Find where the given text appears and provide that cell's center as (X, Y) coordinate. 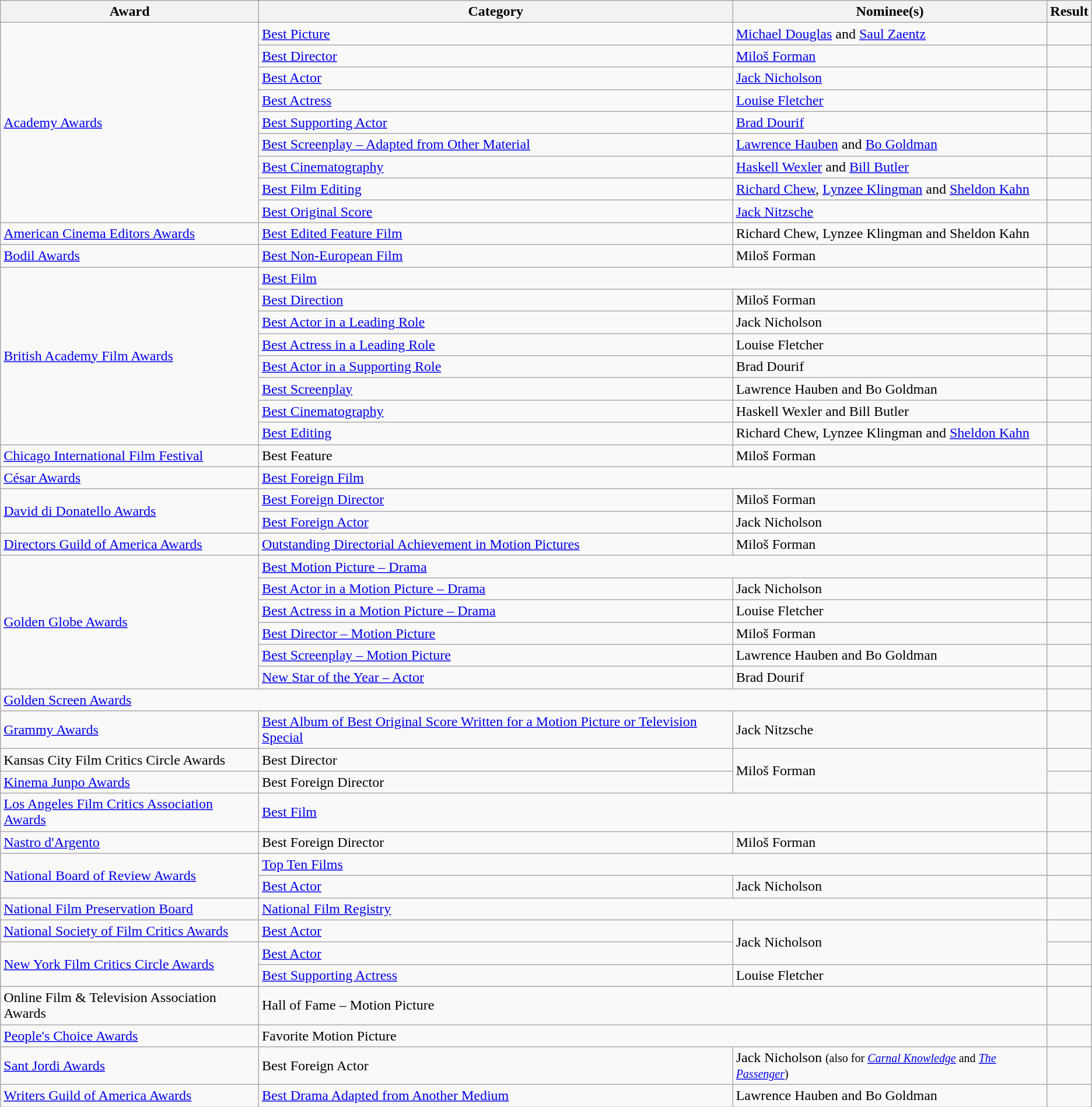
Golden Screen Awards (524, 700)
National Film Preservation Board (129, 909)
Best Actress in a Motion Picture – Drama (496, 611)
National Society of Film Critics Awards (129, 931)
Category (496, 12)
Best Edited Feature Film (496, 233)
Chicago International Film Festival (129, 456)
Sant Jordi Awards (129, 1066)
Online Film & Television Association Awards (129, 1006)
Kansas City Film Critics Circle Awards (129, 760)
American Cinema Editors Awards (129, 233)
Top Ten Films (652, 864)
Best Screenplay (496, 389)
Outstanding Directorial Achievement in Motion Pictures (496, 544)
Grammy Awards (129, 730)
Best Supporting Actress (496, 975)
Result (1069, 12)
Award (129, 12)
Best Actress (496, 100)
Nominee(s) (890, 12)
Best Motion Picture – Drama (652, 566)
Academy Awards (129, 122)
Best Direction (496, 300)
Best Foreign Film (652, 478)
Jack Nicholson (also for Carnal Knowledge and The Passenger) (890, 1066)
Writers Guild of America Awards (129, 1096)
Best Feature (496, 456)
Hall of Fame – Motion Picture (652, 1006)
Best Album of Best Original Score Written for a Motion Picture or Television Special (496, 730)
Best Screenplay – Motion Picture (496, 656)
Los Angeles Film Critics Association Awards (129, 812)
Best Director – Motion Picture (496, 633)
Best Supporting Actor (496, 122)
Directors Guild of America Awards (129, 544)
Best Actor in a Supporting Role (496, 367)
Best Picture (496, 34)
New York Film Critics Circle Awards (129, 964)
New Star of the Year – Actor (496, 678)
Best Editing (496, 433)
Best Actor in a Motion Picture – Drama (496, 588)
Best Actor in a Leading Role (496, 323)
National Film Registry (652, 909)
Best Film Editing (496, 189)
Best Drama Adapted from Another Medium (496, 1096)
Kinema Junpo Awards (129, 782)
Favorite Motion Picture (652, 1035)
National Board of Review Awards (129, 875)
Best Original Score (496, 211)
Michael Douglas and Saul Zaentz (890, 34)
Golden Globe Awards (129, 622)
People's Choice Awards (129, 1035)
David di Donatello Awards (129, 511)
Best Actress in a Leading Role (496, 345)
British Academy Film Awards (129, 356)
César Awards (129, 478)
Best Screenplay – Adapted from Other Material (496, 145)
Nastro d'Argento (129, 842)
Best Non-European Film (496, 255)
Bodil Awards (129, 255)
